Scan for the cell matching the given text and deliver its (x, y) coordinate at center. 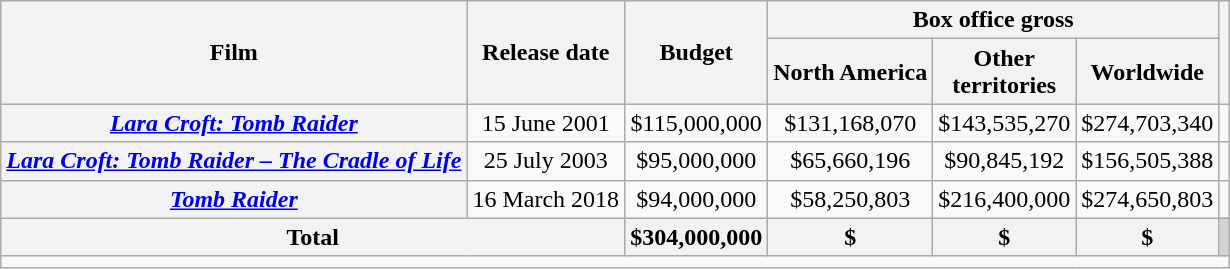
$304,000,000 (696, 237)
Box office gross (994, 20)
25 July 2003 (546, 161)
$274,650,803 (1148, 199)
Budget (696, 52)
Worldwide (1148, 72)
Lara Croft: Tomb Raider – The Cradle of Life (234, 161)
$115,000,000 (696, 123)
$95,000,000 (696, 161)
Otherterritories (1004, 72)
Film (234, 52)
$274,703,340 (1148, 123)
$90,845,192 (1004, 161)
North America (850, 72)
16 March 2018 (546, 199)
$58,250,803 (850, 199)
Lara Croft: Tomb Raider (234, 123)
Total (313, 237)
$216,400,000 (1004, 199)
Release date (546, 52)
$156,505,388 (1148, 161)
Tomb Raider (234, 199)
$143,535,270 (1004, 123)
$65,660,196 (850, 161)
15 June 2001 (546, 123)
$131,168,070 (850, 123)
$94,000,000 (696, 199)
